Find where the given text appears and provide that cell's center as (x, y) coordinate. 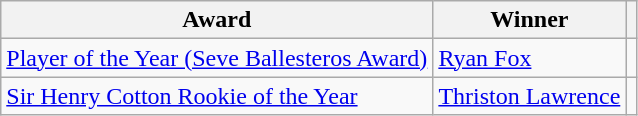
Thriston Lawrence (530, 96)
Player of the Year (Seve Ballesteros Award) (217, 58)
Winner (530, 20)
Ryan Fox (530, 58)
Award (217, 20)
Sir Henry Cotton Rookie of the Year (217, 96)
